Output the [x, y] coordinate of the center of the cell containing the given text.  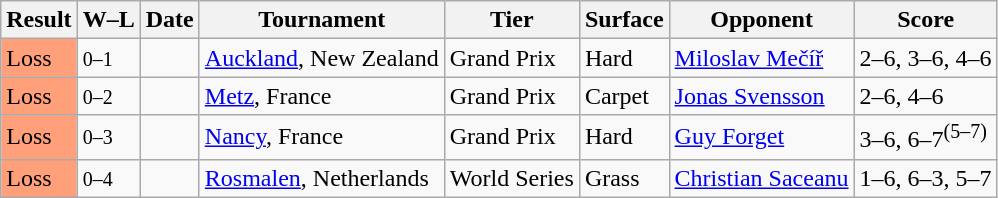
3–6, 6–7(5–7) [926, 138]
Result [39, 20]
Carpet [624, 96]
Date [170, 20]
Opponent [762, 20]
Nancy, France [322, 138]
Tournament [322, 20]
Jonas Svensson [762, 96]
0–2 [108, 96]
2–6, 3–6, 4–6 [926, 58]
Miloslav Mečíř [762, 58]
1–6, 6–3, 5–7 [926, 178]
0–4 [108, 178]
Tier [512, 20]
2–6, 4–6 [926, 96]
Score [926, 20]
Christian Saceanu [762, 178]
0–1 [108, 58]
Metz, France [322, 96]
Guy Forget [762, 138]
Auckland, New Zealand [322, 58]
W–L [108, 20]
0–3 [108, 138]
Rosmalen, Netherlands [322, 178]
Surface [624, 20]
Grass [624, 178]
World Series [512, 178]
